Output the (X, Y) coordinate of the center of the cell containing the given text.  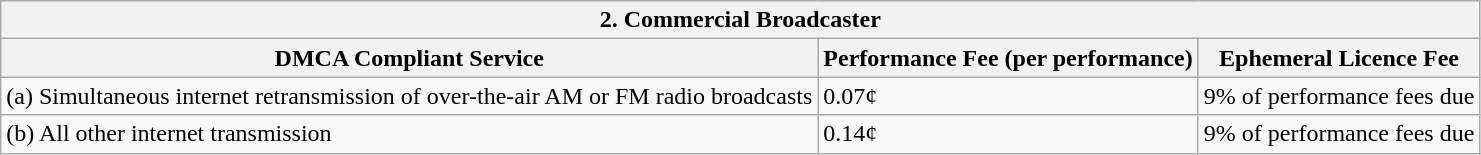
Ephemeral Licence Fee (1339, 58)
Performance Fee (per performance) (1008, 58)
(a) Simultaneous internet retransmission of over-the-air AM or FM radio broadcasts (410, 96)
2. Commercial Broadcaster (740, 20)
(b) All other internet transmission (410, 134)
0.07¢ (1008, 96)
DMCA Compliant Service (410, 58)
0.14¢ (1008, 134)
